Detect which cell encompasses the target text, then output its (x, y) center coordinate. 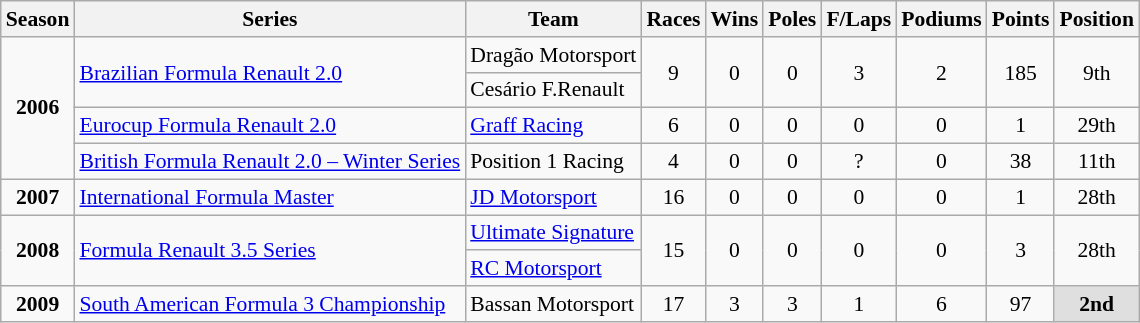
Wins (735, 19)
International Formula Master (270, 197)
17 (673, 304)
Formula Renault 3.5 Series (270, 250)
Eurocup Formula Renault 2.0 (270, 126)
2009 (38, 304)
4 (673, 162)
South American Formula 3 Championship (270, 304)
2006 (38, 108)
Position (1096, 19)
9th (1096, 72)
15 (673, 250)
Bassan Motorsport (553, 304)
Brazilian Formula Renault 2.0 (270, 72)
Podiums (942, 19)
Ultimate Signature (553, 233)
? (858, 162)
9 (673, 72)
Dragão Motorsport (553, 55)
Points (1021, 19)
16 (673, 197)
2 (942, 72)
Position 1 Racing (553, 162)
185 (1021, 72)
29th (1096, 126)
JD Motorsport (553, 197)
Team (553, 19)
F/Laps (858, 19)
Races (673, 19)
97 (1021, 304)
Graff Racing (553, 126)
British Formula Renault 2.0 – Winter Series (270, 162)
RC Motorsport (553, 269)
Cesário F.Renault (553, 90)
2008 (38, 250)
Season (38, 19)
Series (270, 19)
38 (1021, 162)
2nd (1096, 304)
Poles (792, 19)
2007 (38, 197)
11th (1096, 162)
